Detect which cell encompasses the target text, then output its [x, y] center coordinate. 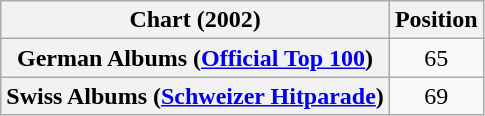
69 [436, 96]
Position [436, 20]
German Albums (Official Top 100) [196, 58]
Swiss Albums (Schweizer Hitparade) [196, 96]
65 [436, 58]
Chart (2002) [196, 20]
